Pinpoint the cell where the given text exists, returning its [x, y] midpoint coordinate. 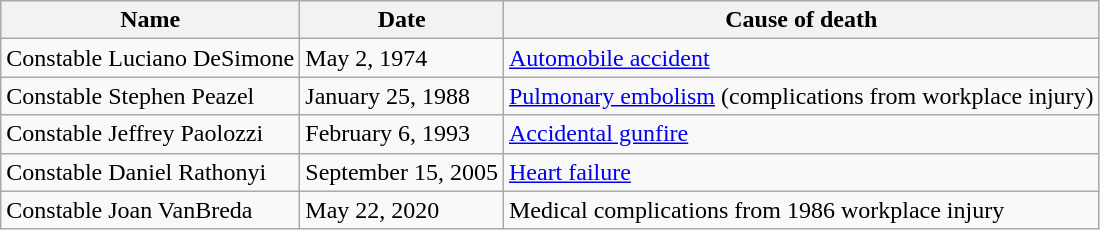
Heart failure [801, 172]
Constable Joan VanBreda [150, 210]
Medical complications from 1986 workplace injury [801, 210]
Accidental gunfire [801, 134]
Date [402, 20]
February 6, 1993 [402, 134]
Cause of death [801, 20]
May 2, 1974 [402, 58]
Automobile accident [801, 58]
Constable Daniel Rathonyi [150, 172]
Constable Jeffrey Paolozzi [150, 134]
January 25, 1988 [402, 96]
Constable Stephen Peazel [150, 96]
September 15, 2005 [402, 172]
Constable Luciano DeSimone [150, 58]
Pulmonary embolism (complications from workplace injury) [801, 96]
May 22, 2020 [402, 210]
Name [150, 20]
